Extract the (X, Y) coordinate from the center of the cell holding the provided text.  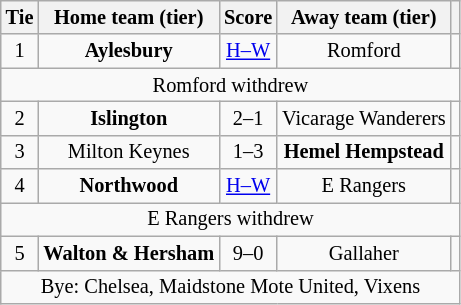
1–3 (248, 152)
Vicarage Wanderers (364, 118)
Northwood (128, 186)
Home team (tier) (128, 17)
Gallaher (364, 253)
Milton Keynes (128, 152)
Islington (128, 118)
Hemel Hempstead (364, 152)
2 (20, 118)
4 (20, 186)
Aylesbury (128, 51)
Walton & Hersham (128, 253)
Away team (tier) (364, 17)
E Rangers withdrew (230, 219)
9–0 (248, 253)
Tie (20, 17)
E Rangers (364, 186)
1 (20, 51)
Romford (364, 51)
5 (20, 253)
Score (248, 17)
Bye: Chelsea, Maidstone Mote United, Vixens (230, 287)
3 (20, 152)
2–1 (248, 118)
Romford withdrew (230, 85)
